Locate the cell with the specified text and output its (x, y) center coordinate. 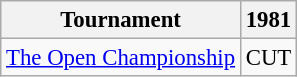
CUT (268, 58)
1981 (268, 20)
Tournament (121, 20)
The Open Championship (121, 58)
